Determine the (X, Y) coordinate at the center of the cell enclosing the given text.  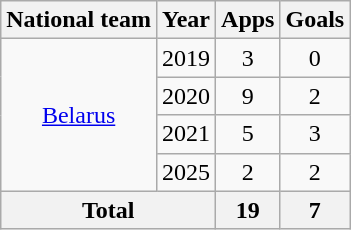
Year (186, 20)
Apps (248, 20)
Total (108, 210)
Belarus (79, 115)
National team (79, 20)
7 (315, 210)
0 (315, 58)
2020 (186, 96)
2025 (186, 172)
Goals (315, 20)
5 (248, 134)
2019 (186, 58)
2021 (186, 134)
19 (248, 210)
9 (248, 96)
